From the cell containing the given text, extract its center point as (x, y) coordinate. 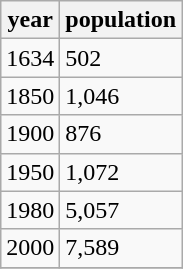
2000 (30, 248)
876 (121, 134)
1980 (30, 210)
1850 (30, 96)
1,072 (121, 172)
502 (121, 58)
5,057 (121, 210)
7,589 (121, 248)
year (30, 20)
1634 (30, 58)
population (121, 20)
1,046 (121, 96)
1900 (30, 134)
1950 (30, 172)
